From the cell containing the given text, extract its center point as (x, y) coordinate. 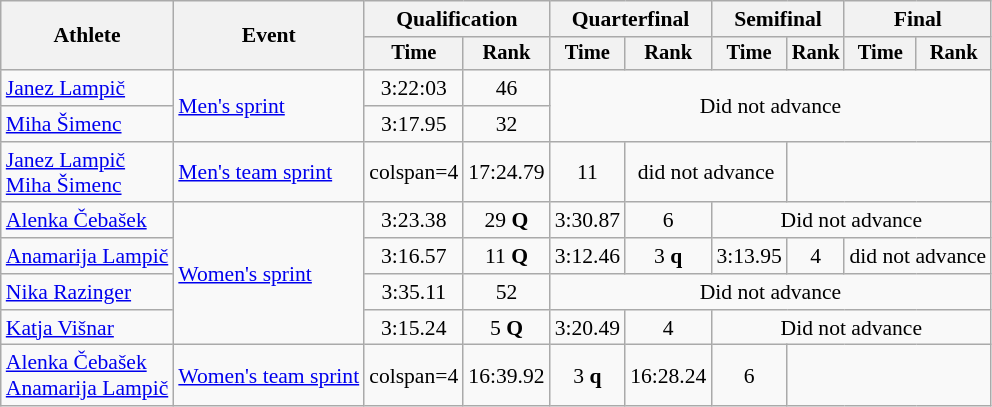
3:30.87 (588, 221)
11 (588, 172)
3:16.57 (414, 256)
3:17.95 (414, 124)
46 (506, 88)
Final (918, 19)
Women's team sprint (268, 376)
Janez LampičMiha Šimenc (88, 172)
3:15.24 (414, 328)
Semifinal (778, 19)
16:39.92 (506, 376)
32 (506, 124)
Women's sprint (268, 274)
52 (506, 292)
Anamarija Lampič (88, 256)
Men's team sprint (268, 172)
Quarterfinal (631, 19)
Alenka ČebašekAnamarija Lampič (88, 376)
Athlete (88, 36)
3:22:03 (414, 88)
Nika Razinger (88, 292)
Men's sprint (268, 106)
3:20.49 (588, 328)
5 Q (506, 328)
3:35.11 (414, 292)
Miha Šimenc (88, 124)
3:23.38 (414, 221)
Event (268, 36)
Qualification (456, 19)
3:13.95 (748, 256)
17:24.79 (506, 172)
3:12.46 (588, 256)
29 Q (506, 221)
11 Q (506, 256)
16:28.24 (668, 376)
Alenka Čebašek (88, 221)
Katja Višnar (88, 328)
Janez Lampič (88, 88)
